Scan for the cell matching the given text and deliver its (x, y) coordinate at center. 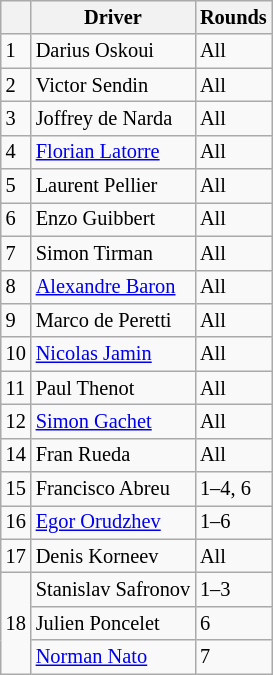
9 (16, 320)
5 (16, 186)
Simon Tirman (113, 253)
Enzo Guibbert (113, 219)
Simon Gachet (113, 421)
Driver (113, 17)
17 (16, 556)
11 (16, 388)
12 (16, 421)
1–6 (234, 522)
Nicolas Jamin (113, 354)
Florian Latorre (113, 152)
Darius Oskoui (113, 51)
Victor Sendin (113, 85)
3 (16, 118)
2 (16, 85)
Fran Rueda (113, 455)
Julien Poncelet (113, 623)
Laurent Pellier (113, 186)
14 (16, 455)
4 (16, 152)
10 (16, 354)
8 (16, 287)
Paul Thenot (113, 388)
Stanislav Safronov (113, 589)
1–4, 6 (234, 489)
Egor Orudzhev (113, 522)
Alexandre Baron (113, 287)
15 (16, 489)
Rounds (234, 17)
Denis Korneev (113, 556)
Joffrey de Narda (113, 118)
1–3 (234, 589)
18 (16, 622)
Marco de Peretti (113, 320)
Norman Nato (113, 657)
16 (16, 522)
1 (16, 51)
Francisco Abreu (113, 489)
